For the text-containing cell, return its midpoint in (X, Y) coordinate format. 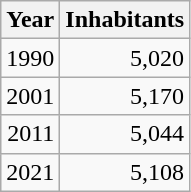
5,170 (125, 96)
2011 (30, 134)
5,108 (125, 172)
Year (30, 20)
1990 (30, 58)
5,020 (125, 58)
5,044 (125, 134)
2001 (30, 96)
Inhabitants (125, 20)
2021 (30, 172)
